From the cell containing the given text, extract its center point as [X, Y] coordinate. 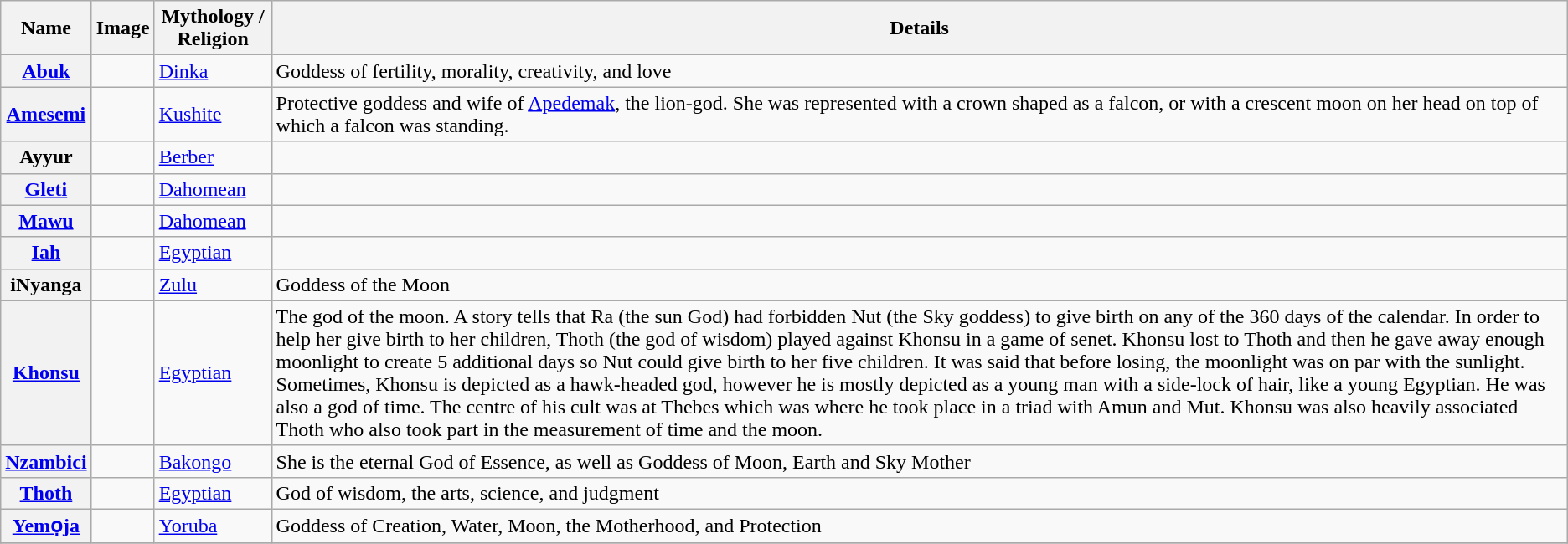
Bakongo [213, 461]
Kushite [213, 114]
Dinka [213, 71]
Mawu [46, 221]
Name [46, 28]
God of wisdom, the arts, science, and judgment [920, 493]
Thoth [46, 493]
Yemọja [46, 526]
Image [122, 28]
Nzambici [46, 461]
Goddess of the Moon [920, 285]
Goddess of Creation, Water, Moon, the Motherhood, and Protection [920, 526]
iNyanga [46, 285]
Mythology / Religion [213, 28]
Yoruba [213, 526]
Gleti [46, 189]
Khonsu [46, 373]
Zulu [213, 285]
Iah [46, 253]
Berber [213, 157]
Ayyur [46, 157]
Goddess of fertility, morality, creativity, and love [920, 71]
Abuk [46, 71]
She is the eternal God of Essence, as well as Goddess of Moon, Earth and Sky Mother [920, 461]
Amesemi [46, 114]
Details [920, 28]
